Locate the cell with the specified text and output its [x, y] center coordinate. 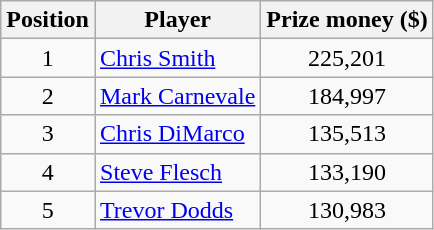
Chris DiMarco [177, 134]
Trevor Dodds [177, 210]
4 [48, 172]
Prize money ($) [347, 20]
Player [177, 20]
Steve Flesch [177, 172]
225,201 [347, 58]
135,513 [347, 134]
Position [48, 20]
2 [48, 96]
130,983 [347, 210]
1 [48, 58]
Mark Carnevale [177, 96]
5 [48, 210]
Chris Smith [177, 58]
3 [48, 134]
184,997 [347, 96]
133,190 [347, 172]
